Detect which cell encompasses the target text, then output its [x, y] center coordinate. 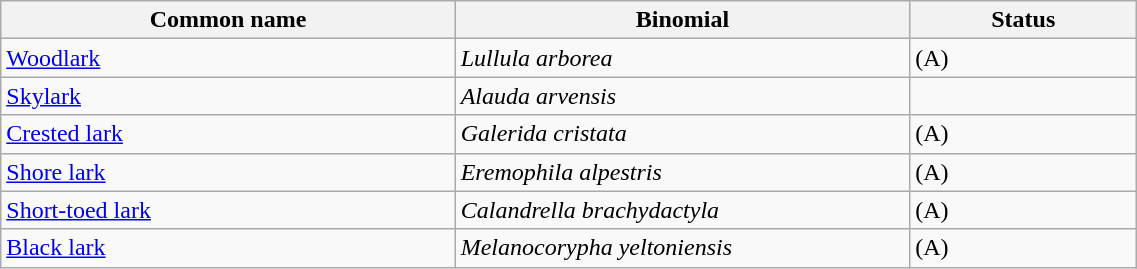
Woodlark [228, 58]
Calandrella brachydactyla [682, 210]
Crested lark [228, 134]
Galerida cristata [682, 134]
Eremophila alpestris [682, 172]
Shore lark [228, 172]
Skylark [228, 96]
Common name [228, 20]
Short-toed lark [228, 210]
Lullula arborea [682, 58]
Alauda arvensis [682, 96]
Status [1024, 20]
Black lark [228, 248]
Melanocorypha yeltoniensis [682, 248]
Binomial [682, 20]
